Identify which cell holds the provided text, then report its (x, y) central coordinate. 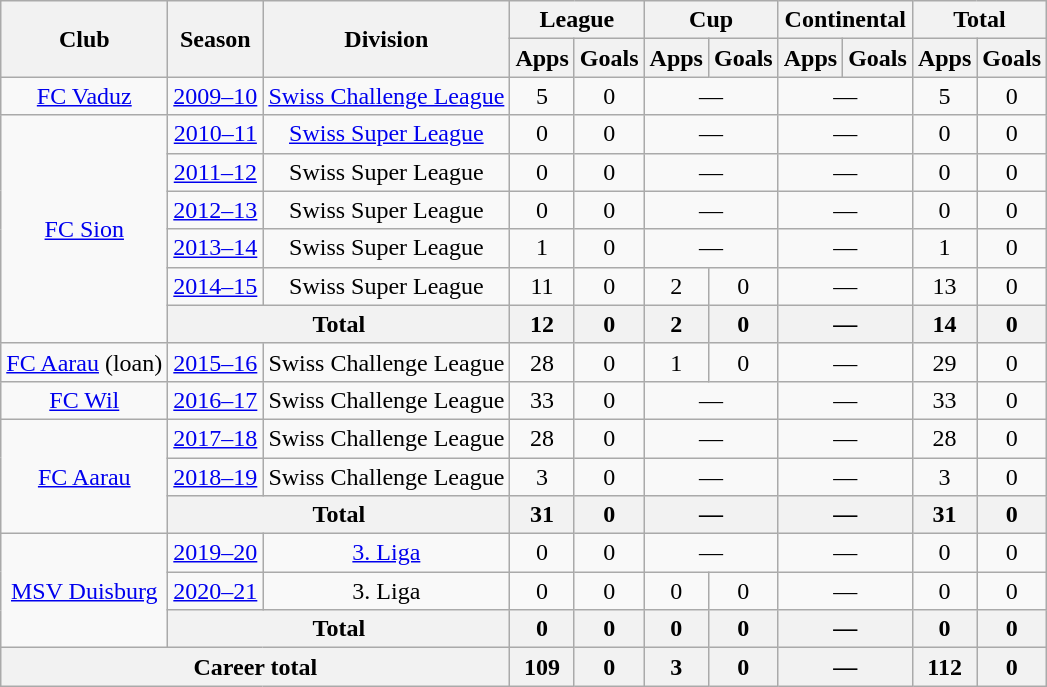
12 (542, 324)
FC Wil (84, 400)
2018–19 (216, 477)
MSV Duisburg (84, 591)
FC Aarau (loan) (84, 362)
2020–21 (216, 591)
FC Vaduz (84, 96)
109 (542, 667)
2016–17 (216, 400)
112 (944, 667)
29 (944, 362)
2012–13 (216, 210)
Division (386, 39)
Club (84, 39)
2017–18 (216, 438)
11 (542, 286)
Season (216, 39)
13 (944, 286)
2009–10 (216, 96)
2014–15 (216, 286)
Career total (256, 667)
Cup (711, 20)
FC Sion (84, 229)
14 (944, 324)
2019–20 (216, 553)
League (577, 20)
2011–12 (216, 172)
2010–11 (216, 134)
Continental (845, 20)
2015–16 (216, 362)
FC Aarau (84, 476)
2013–14 (216, 248)
